Locate the cell with the specified text and output its (x, y) center coordinate. 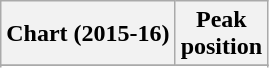
Chart (2015-16) (88, 34)
Peakposition (221, 34)
